Detect which cell encompasses the target text, then output its (X, Y) center coordinate. 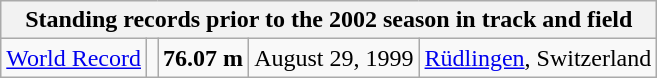
Standing records prior to the 2002 season in track and field (329, 20)
August 29, 1999 (334, 58)
76.07 m (204, 58)
Rüdlingen, Switzerland (538, 58)
World Record (74, 58)
